Output the (x, y) coordinate of the center of the cell containing the given text.  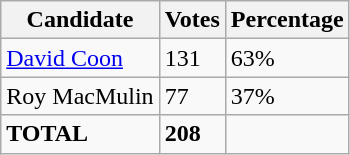
Roy MacMulin (80, 96)
Votes (192, 20)
Candidate (80, 20)
Percentage (287, 20)
131 (192, 58)
63% (287, 58)
TOTAL (80, 134)
77 (192, 96)
208 (192, 134)
37% (287, 96)
David Coon (80, 58)
